Find where the given text appears and provide that cell's center as [X, Y] coordinate. 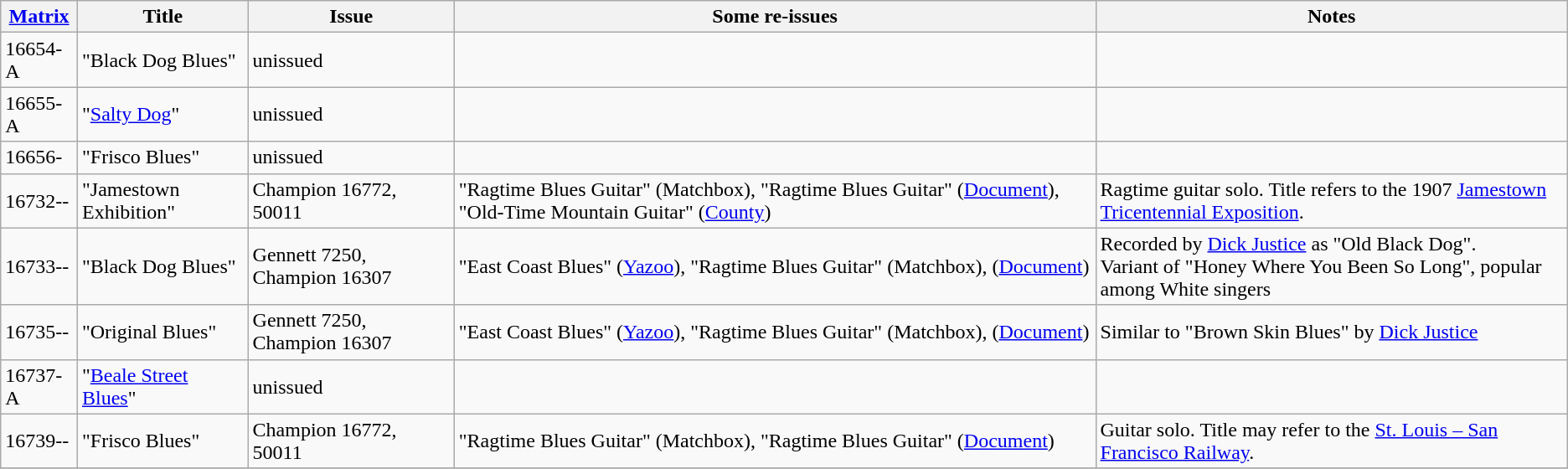
Similar to "Brown Skin Blues" by Dick Justice [1332, 332]
"Salty Dog" [162, 114]
16654-A [39, 60]
Notes [1332, 17]
"Beale Street Blues" [162, 387]
Guitar solo. Title may refer to the St. Louis – San Francisco Railway. [1332, 441]
"Ragtime Blues Guitar" (Matchbox), "Ragtime Blues Guitar" (Document) [775, 441]
Matrix [39, 17]
"Jamestown Exhibition" [162, 201]
16733-- [39, 266]
Title [162, 17]
16737-A [39, 387]
16732-- [39, 201]
Ragtime guitar solo. Title refers to the 1907 Jamestown Tricentennial Exposition. [1332, 201]
Issue [351, 17]
16656- [39, 157]
16735-- [39, 332]
16655-A [39, 114]
"Ragtime Blues Guitar" (Matchbox), "Ragtime Blues Guitar" (Document), "Old-Time Mountain Guitar" (County) [775, 201]
Recorded by Dick Justice as "Old Black Dog". Variant of "Honey Where You Been So Long", popular among White singers [1332, 266]
Some re-issues [775, 17]
"Original Blues" [162, 332]
16739-- [39, 441]
